Find where the given text appears and provide that cell's center as [X, Y] coordinate. 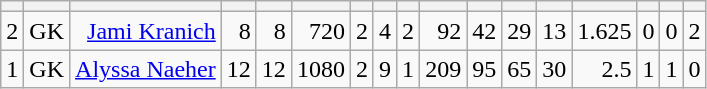
2.5 [604, 69]
30 [554, 69]
29 [520, 31]
95 [484, 69]
1.625 [604, 31]
209 [444, 69]
42 [484, 31]
65 [520, 69]
92 [444, 31]
13 [554, 31]
Alyssa Naeher [146, 69]
1080 [320, 69]
4 [384, 31]
720 [320, 31]
9 [384, 69]
Jami Kranich [146, 31]
